Determine the [X, Y] coordinate at the center of the cell enclosing the given text.  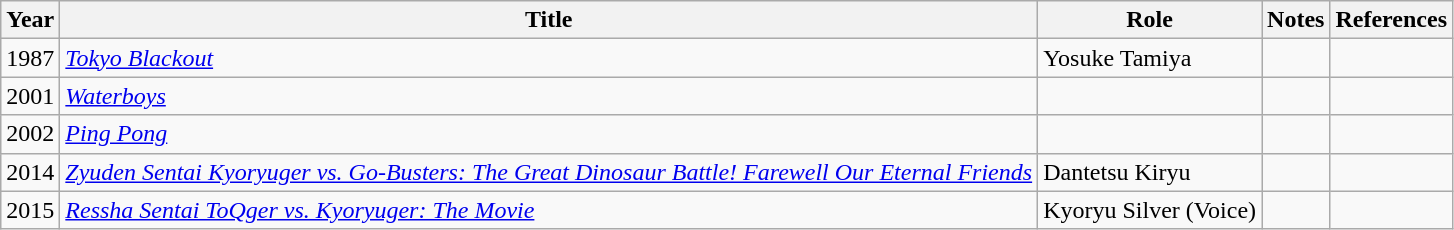
1987 [30, 58]
2002 [30, 134]
Tokyo Blackout [549, 58]
Ressha Sentai ToQger vs. Kyoryuger: The Movie [549, 210]
References [1392, 20]
Kyoryu Silver (Voice) [1150, 210]
Waterboys [549, 96]
Role [1150, 20]
2014 [30, 172]
Title [549, 20]
Notes [1296, 20]
Ping Pong [549, 134]
Zyuden Sentai Kyoryuger vs. Go-Busters: The Great Dinosaur Battle! Farewell Our Eternal Friends [549, 172]
Year [30, 20]
Dantetsu Kiryu [1150, 172]
2015 [30, 210]
2001 [30, 96]
Yosuke Tamiya [1150, 58]
